Scan for the cell matching the given text and deliver its [X, Y] coordinate at center. 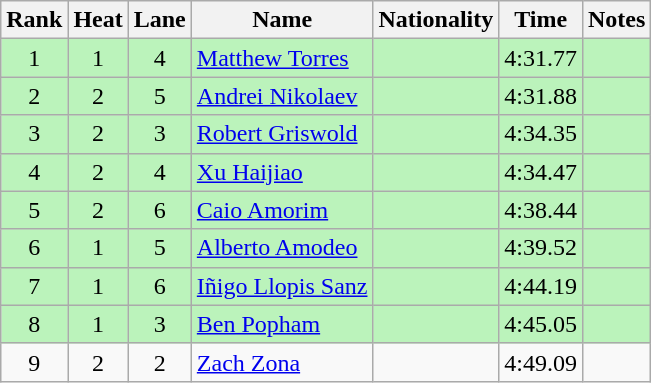
4:49.09 [541, 362]
Name [282, 20]
Matthew Torres [282, 58]
Notes [616, 20]
4:31.88 [541, 96]
4:44.19 [541, 286]
Xu Haijiao [282, 172]
Nationality [436, 20]
Caio Amorim [282, 210]
Heat [98, 20]
4:39.52 [541, 248]
4:34.47 [541, 172]
Robert Griswold [282, 134]
7 [34, 286]
Time [541, 20]
Alberto Amodeo [282, 248]
8 [34, 324]
Andrei Nikolaev [282, 96]
Rank [34, 20]
Lane [160, 20]
4:31.77 [541, 58]
4:34.35 [541, 134]
Iñigo Llopis Sanz [282, 286]
Ben Popham [282, 324]
9 [34, 362]
4:38.44 [541, 210]
Zach Zona [282, 362]
4:45.05 [541, 324]
